For the text-containing cell, return its midpoint in [x, y] coordinate format. 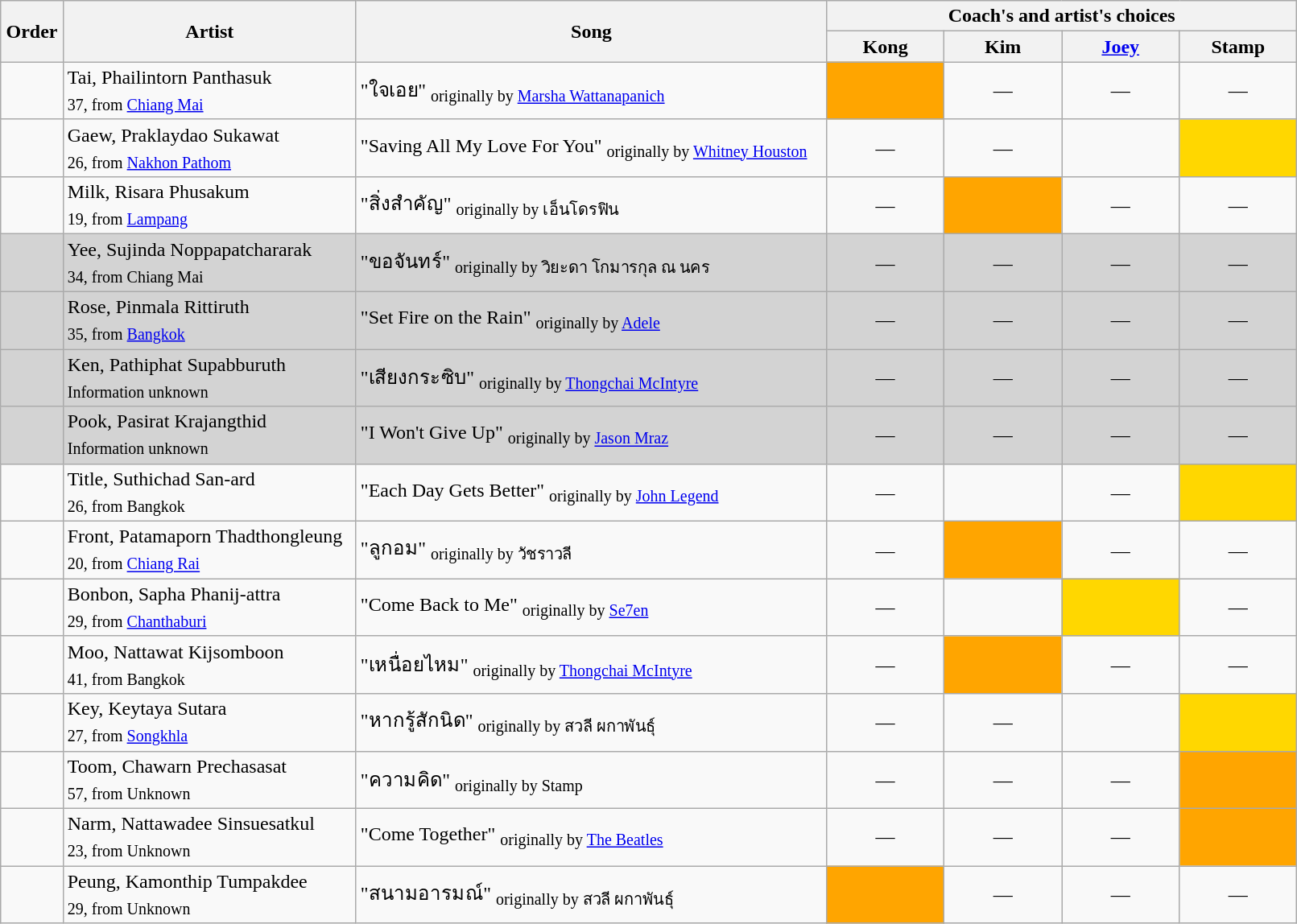
"Each Day Gets Better" originally by John Legend [591, 493]
"หากรู้สักนิด" originally by สวลี ผกาพันธุ์ [591, 723]
Kong [886, 47]
"เหนื่อยไหม" originally by Thongchai McIntyre [591, 665]
"ลูกอม" originally by วัชราวลี [591, 551]
Stamp [1238, 47]
Toom, Chawarn Prechasasat57, from Unknown [209, 779]
"สนามอารมณ์" originally by สวลี ผกาพันธุ์ [591, 895]
Gaew, Praklaydao Sukawat26, from Nakhon Pathom [209, 148]
"Saving All My Love For You" originally by Whitney Houston [591, 148]
Key, Keytaya Sutara27, from Songkhla [209, 723]
"เสียงกระซิบ" originally by Thongchai McIntyre [591, 378]
Pook, Pasirat KrajangthidInformation unknown [209, 435]
Tai, Phailintorn Panthasuk37, from Chiang Mai [209, 90]
"Come Back to Me" originally by Se7en [591, 607]
Narm, Nattawadee Sinsuesatkul23, from Unknown [209, 837]
Joey [1121, 47]
"Come Together" originally by The Beatles [591, 837]
Milk, Risara Phusakum19, from Lampang [209, 206]
Title, Suthichad San-ard26, from Bangkok [209, 493]
Peung, Kamonthip Tumpakdee29, from Unknown [209, 895]
Moo, Nattawat Kijsomboon41, from Bangkok [209, 665]
Bonbon, Sapha Phanij-attra29, from Chanthaburi [209, 607]
"ขอจันทร์" originally by วิยะดา โกมารกุล ณ นคร [591, 262]
"Set Fire on the Rain" originally by Adele [591, 320]
Rose, Pinmala Rittiruth35, from Bangkok [209, 320]
"ความคิด" originally by Stamp [591, 779]
"ใจเอย" originally by Marsha Wattanapanich [591, 90]
Song [591, 31]
"สิ่งสำคัญ" originally by เอ็นโดรฟิน [591, 206]
Coach's and artist's choices [1062, 16]
Yee, Sujinda Noppapatchararak34, from Chiang Mai [209, 262]
Order [32, 31]
"I Won't Give Up" originally by Jason Mraz [591, 435]
Artist [209, 31]
Kim [1003, 47]
Ken, Pathiphat SupabburuthInformation unknown [209, 378]
Front, Patamaporn Thadthongleung20, from Chiang Rai [209, 551]
